Locate the cell with the specified text and output its (X, Y) center coordinate. 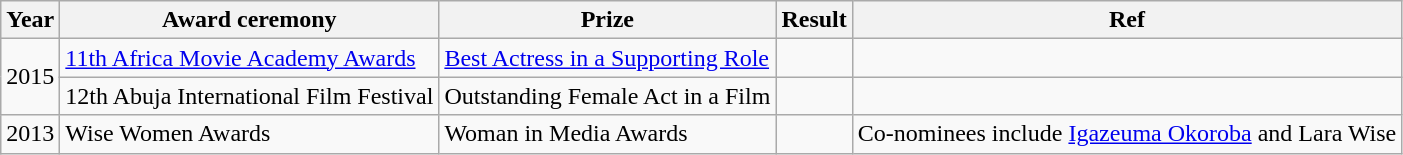
Co-nominees include Igazeuma Okoroba and Lara Wise (1126, 134)
Best Actress in a Supporting Role (608, 58)
Award ceremony (250, 20)
Ref (1126, 20)
12th Abuja International Film Festival (250, 96)
Woman in Media Awards (608, 134)
11th Africa Movie Academy Awards (250, 58)
Year (30, 20)
Prize (608, 20)
Result (814, 20)
Outstanding Female Act in a Film (608, 96)
2015 (30, 77)
Wise Women Awards (250, 134)
2013 (30, 134)
